Search for the cell housing the specified text and yield its [x, y] center coordinate. 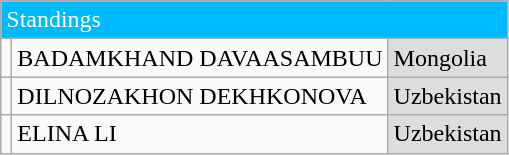
BADAMKHAND DAVAASAMBUU [200, 58]
Mongolia [448, 58]
DILNOZAKHON DEKHKONOVA [200, 96]
ELINA LI [200, 134]
Standings [254, 20]
